Determine the (X, Y) coordinate at the center of the cell enclosing the given text.  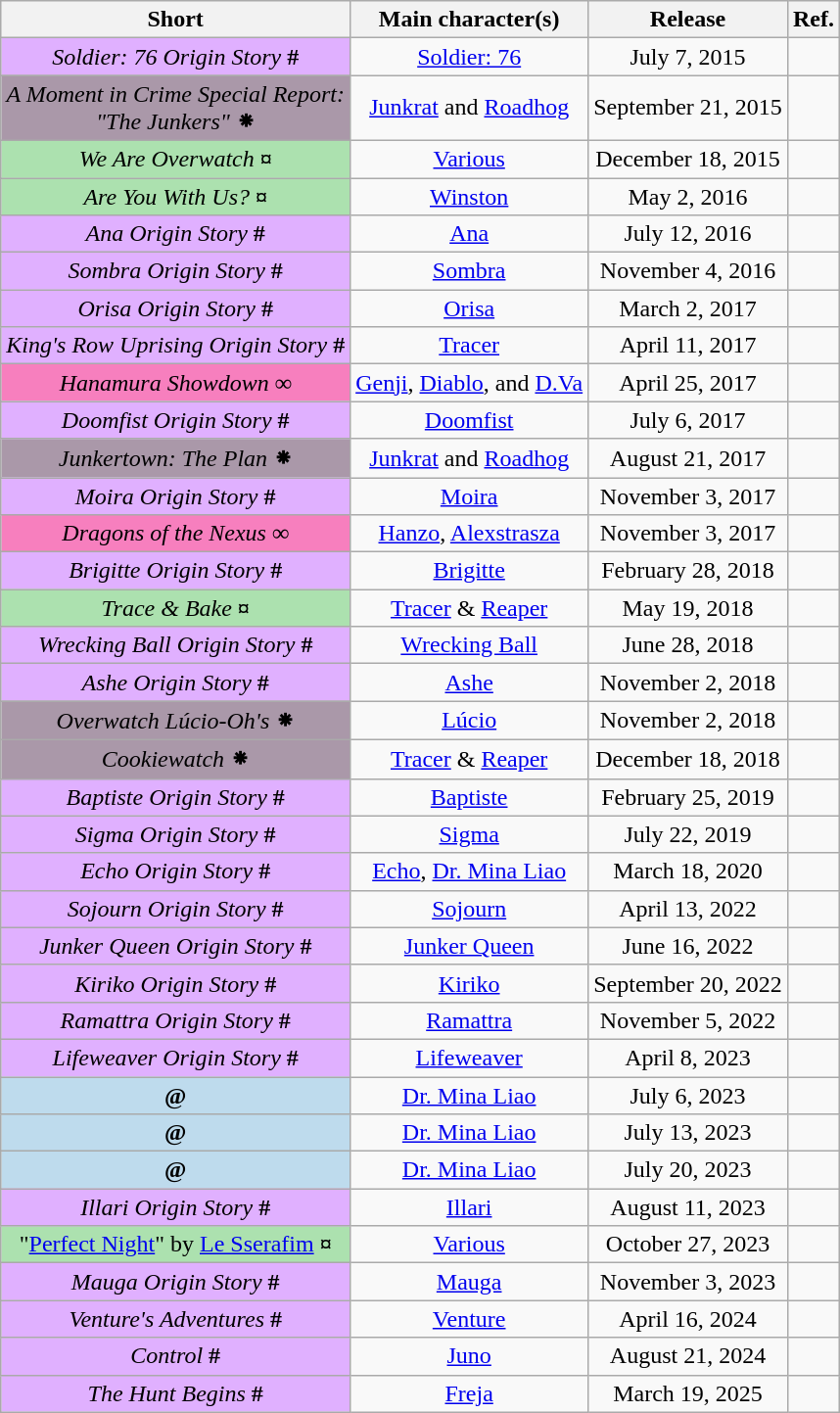
Kiriko Origin Story # (176, 983)
August 21, 2017 (688, 458)
Main character(s) (470, 20)
Ramattra (470, 1020)
July 22, 2019 (688, 834)
Soldier: 76 (470, 57)
King's Row Uprising Origin Story # (176, 346)
March 2, 2017 (688, 308)
Echo Origin Story # (176, 871)
Lifeweaver Origin Story # (176, 1058)
Ana Origin Story # (176, 234)
Sojourn Origin Story # (176, 909)
April 16, 2024 (688, 1319)
"Perfect Night" by Le Sserafim ¤ (176, 1245)
July 6, 2023 (688, 1096)
Moira (470, 496)
Short (176, 20)
We Are Overwatch ¤ (176, 159)
Tracer (470, 346)
Brigitte Origin Story # (176, 571)
Brigitte (470, 571)
July 12, 2016 (688, 234)
Mauga Origin Story # (176, 1282)
November 4, 2016 (688, 271)
September 21, 2015 (688, 108)
Freja (470, 1393)
Orisa Origin Story # (176, 308)
Hanzo, Alexstrasza (470, 534)
Ana (470, 234)
March 19, 2025 (688, 1393)
Venture (470, 1319)
May 2, 2016 (688, 197)
Wrecking Ball (470, 645)
Wrecking Ball Origin Story # (176, 645)
Orisa (470, 308)
Junkertown: The Plan ⁕ (176, 458)
Lifeweaver (470, 1058)
Echo, Dr. Mina Liao (470, 871)
Illari (470, 1207)
Sojourn (470, 909)
Mauga (470, 1282)
December 18, 2015 (688, 159)
Sigma Origin Story # (176, 834)
Moira Origin Story # (176, 496)
Illari Origin Story # (176, 1207)
February 25, 2019 (688, 797)
Baptiste Origin Story # (176, 797)
Ashe Origin Story # (176, 683)
July 7, 2015 (688, 57)
February 28, 2018 (688, 571)
Venture's Adventures # (176, 1319)
Juno (470, 1356)
Junker Queen (470, 946)
Winston (470, 197)
Doomfist Origin Story # (176, 420)
The Hunt Begins # (176, 1393)
June 16, 2022 (688, 946)
Soldier: 76 Origin Story # (176, 57)
Kiriko (470, 983)
July 6, 2017 (688, 420)
April 11, 2017 (688, 346)
December 18, 2018 (688, 759)
A Moment in Crime Special Report: "The Junkers" ⁕ (176, 108)
Trace & Bake ¤ (176, 608)
Ref. (813, 20)
Genji, Diablo, and D.Va (470, 383)
May 19, 2018 (688, 608)
June 28, 2018 (688, 645)
Junker Queen Origin Story # (176, 946)
Sombra (470, 271)
April 8, 2023 (688, 1058)
July 13, 2023 (688, 1133)
October 27, 2023 (688, 1245)
Dragons of the Nexus ∞ (176, 534)
April 13, 2022 (688, 909)
Ashe (470, 683)
March 18, 2020 (688, 871)
April 25, 2017 (688, 383)
Cookiewatch ⁕ (176, 759)
November 3, 2023 (688, 1282)
Baptiste (470, 797)
Doomfist (470, 420)
Sigma (470, 834)
July 20, 2023 (688, 1170)
Control # (176, 1356)
Are You With Us? ¤ (176, 197)
Overwatch Lúcio-Oh's ⁕ (176, 721)
August 11, 2023 (688, 1207)
Lúcio (470, 721)
Ramattra Origin Story # (176, 1020)
November 5, 2022 (688, 1020)
Hanamura Showdown ∞ (176, 383)
Sombra Origin Story # (176, 271)
September 20, 2022 (688, 983)
August 21, 2024 (688, 1356)
Release (688, 20)
